Extract the [X, Y] coordinate from the center of the cell holding the provided text.  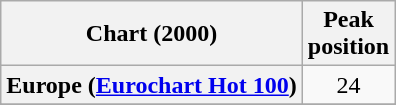
Europe (Eurochart Hot 100) [152, 85]
Peakposition [348, 34]
24 [348, 85]
Chart (2000) [152, 34]
